Scan for the cell matching the given text and deliver its [x, y] coordinate at center. 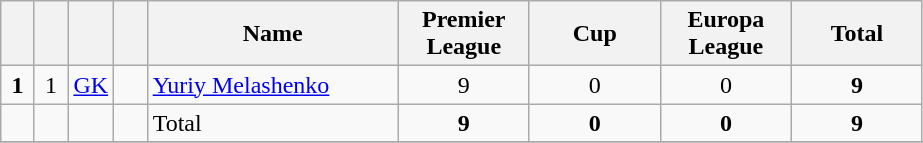
Yuriy Melashenko [272, 85]
GK [91, 85]
Name [272, 34]
Europa League [726, 34]
Premier League [464, 34]
Cup [594, 34]
